Return the [X, Y] coordinate for the center point of the cell that contains the specified text.  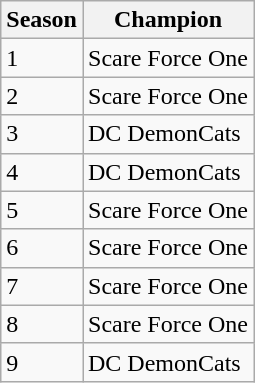
9 [42, 362]
8 [42, 324]
7 [42, 286]
5 [42, 210]
2 [42, 96]
3 [42, 134]
Champion [168, 20]
4 [42, 172]
1 [42, 58]
6 [42, 248]
Season [42, 20]
